For the text-containing cell, return its midpoint in [X, Y] coordinate format. 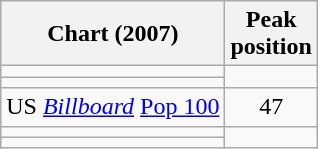
Chart (2007) [113, 34]
US Billboard Pop 100 [113, 107]
47 [271, 107]
Peakposition [271, 34]
